Detect which cell encompasses the target text, then output its (X, Y) center coordinate. 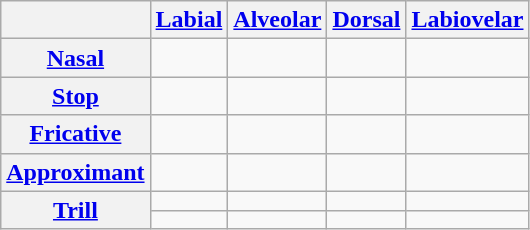
Stop (76, 96)
Approximant (76, 172)
Fricative (76, 134)
Trill (76, 210)
Dorsal (366, 20)
Nasal (76, 58)
Alveolar (278, 20)
Labial (189, 20)
Labiovelar (468, 20)
